From the cell containing the given text, extract its center point as (X, Y) coordinate. 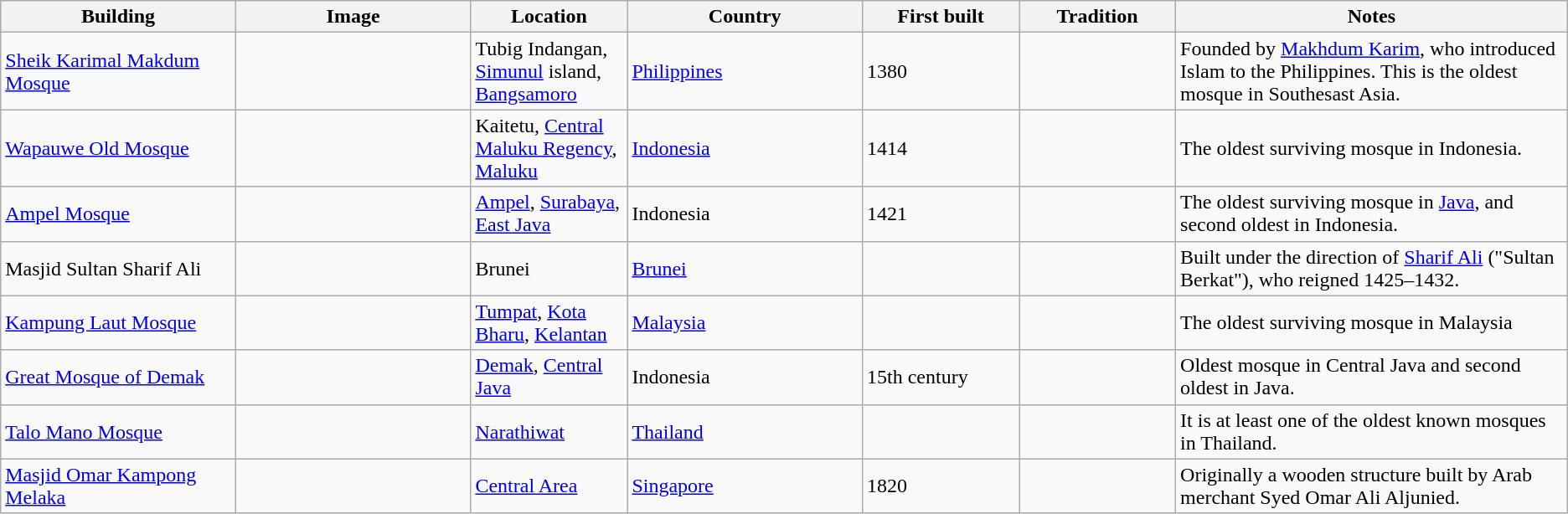
First built (940, 17)
Sheik Karimal Makdum Mosque (119, 71)
Great Mosque of Demak (119, 377)
The oldest surviving mosque in Java, and second oldest in Indonesia. (1372, 214)
Malaysia (745, 323)
Thailand (745, 432)
Tubig Indangan, Simunul island, Bangsamoro (549, 71)
Narathiwat (549, 432)
Originally a wooden structure built by Arab merchant Syed Omar Ali Aljunied. (1372, 486)
Notes (1372, 17)
Wapauwe Old Mosque (119, 148)
Talo Mano Mosque (119, 432)
Kampung Laut Mosque (119, 323)
The oldest surviving mosque in Indonesia. (1372, 148)
Philippines (745, 71)
1414 (940, 148)
Singapore (745, 486)
1421 (940, 214)
Tumpat, Kota Bharu, Kelantan (549, 323)
Founded by Makhdum Karim, who introduced Islam to the Philippines. This is the oldest mosque in Southesast Asia. (1372, 71)
Masjid Sultan Sharif Ali (119, 268)
Ampel Mosque (119, 214)
The oldest surviving mosque in Malaysia (1372, 323)
15th century (940, 377)
Demak, Central Java (549, 377)
Tradition (1097, 17)
Built under the direction of Sharif Ali ("Sultan Berkat"), who reigned 1425–1432. (1372, 268)
Masjid Omar Kampong Melaka (119, 486)
Location (549, 17)
Kaitetu, Central Maluku Regency, Maluku (549, 148)
1820 (940, 486)
Central Area (549, 486)
Country (745, 17)
Image (353, 17)
1380 (940, 71)
It is at least one of the oldest known mosques in Thailand. (1372, 432)
Building (119, 17)
Oldest mosque in Central Java and second oldest in Java. (1372, 377)
Ampel, Surabaya, East Java (549, 214)
